Identify which cell holds the provided text, then report its (X, Y) central coordinate. 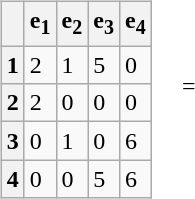
e3 (104, 23)
4 (12, 179)
3 (12, 141)
e1 (40, 23)
e4 (136, 23)
e2 (72, 23)
